Output the (X, Y) coordinate of the center of the cell containing the given text.  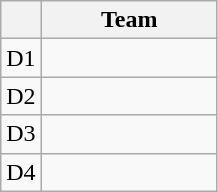
D1 (21, 58)
Team (129, 20)
D2 (21, 96)
D3 (21, 134)
D4 (21, 172)
